Identify which cell holds the provided text, then report its [x, y] central coordinate. 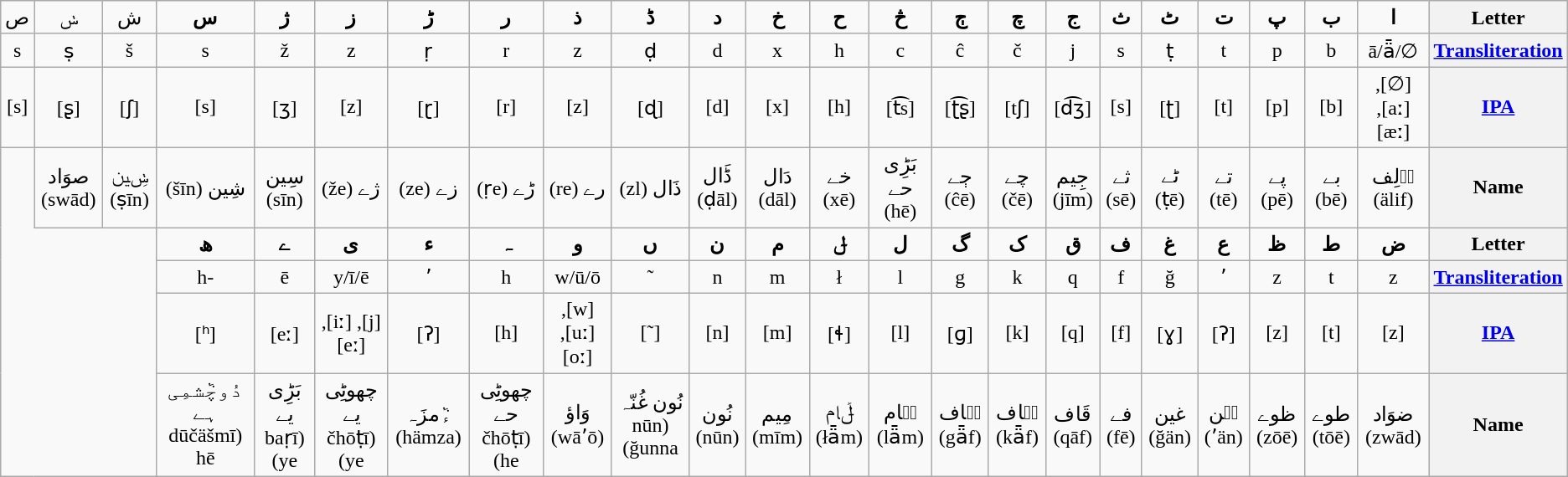
[ʈ] [1169, 107]
ē [285, 277]
نُون (nūn) [718, 425]
پ [1277, 18]
ت [1224, 18]
جِیم (jīm) [1072, 187]
اٞلِف (älif) [1394, 187]
[ɖ] [650, 107]
p [1277, 50]
غ [1169, 244]
[d͡ʒ] [1072, 107]
[j], [iː], [eː] [351, 333]
š [129, 50]
ھ [205, 244]
q [1072, 277]
[ʈ͡ʂ] [960, 107]
[n] [718, 333]
ݭِین (ṣīn) [129, 187]
ں [650, 244]
ء [429, 244]
ڈ [650, 18]
ر [506, 18]
-h [205, 277]
[ɬ] [839, 333]
کٞاف (kǟf) [1017, 425]
[ɡ] [960, 333]
ک [1017, 244]
f [1121, 277]
ژے (že) [351, 187]
ح [839, 18]
غین (ğän) [1169, 425]
دُوچٞشمِی ہے (dūčäšmī hē [205, 425]
ع [1224, 244]
[p] [1277, 107]
ł [839, 277]
د [718, 18]
خے (xē) [839, 187]
ا [1394, 18]
[ʃ] [129, 107]
[∅], [aː], [æː] [1394, 107]
ثے (sē) [1121, 187]
ط [1332, 244]
ءٞمزَہ (hämza) [429, 425]
d [718, 50]
سِین (sīn) [285, 187]
[f] [1121, 333]
ṣ [69, 50]
ݪ [839, 244]
ب [1332, 18]
ݪٞام (łǟm) [839, 425]
y/ī/ē [351, 277]
څ [900, 18]
طوے (tōē) [1332, 425]
بَڑِی یے (baṛī ye) [285, 425]
ے [285, 244]
ظ [1277, 244]
فے (fē) [1121, 425]
[ɣ] [1169, 333]
x [777, 50]
ل [900, 244]
چھوٹِی حے (čhōṭī he) [506, 425]
ḍ [650, 50]
ن [718, 244]
r [506, 50]
ğ [1169, 277]
ضوَاد (zwād) [1394, 425]
لٞام (lǟm) [900, 425]
ݭ [69, 18]
[b] [1332, 107]
م [777, 244]
[l] [900, 333]
پے (pē) [1277, 187]
رے (re) [578, 187]
گ [960, 244]
زے (ze) [429, 187]
[t͡s] [900, 107]
تے (tē) [1224, 187]
[d] [718, 107]
[ʰ] [205, 333]
∅/ā/ǟ [1394, 50]
ٹے (ṭē) [1169, 187]
ہ [506, 244]
شِین (šīn) [205, 187]
[x] [777, 107]
ڄ [960, 18]
نُون غُنّہ (nūn ğunna) [650, 425]
ژ [285, 18]
c [900, 50]
ž [285, 50]
k [1017, 277]
چے (čē) [1017, 187]
[eː] [285, 333]
[ɽ] [429, 107]
صوَاد (swād) [69, 187]
چھوٹِی یے (čhōṭī ye) [351, 425]
[k] [1017, 333]
مِیم (mīm) [777, 425]
ذ [578, 18]
ص [18, 18]
ج [1072, 18]
ڑے (ṛe) [506, 187]
ش [129, 18]
[tʃ] [1017, 107]
چ [1017, 18]
č [1017, 50]
عٞن (ʼän) [1224, 425]
ض [1394, 244]
[r] [506, 107]
ٹ [1169, 18]
[m] [777, 333]
ڄے (ĉē) [960, 187]
m [777, 277]
ف [1121, 244]
[q] [1072, 333]
n [718, 277]
ی [351, 244]
بے (bē) [1332, 187]
خ [777, 18]
ث [1121, 18]
l [900, 277]
ĉ [960, 50]
[˜] [650, 333]
ڑ [429, 18]
ق [1072, 244]
گٞاف (gǟf) [960, 425]
˜ [650, 277]
b [1332, 50]
j [1072, 50]
بَڑِی حے (hē) [900, 187]
ṛ [429, 50]
[w], [uː], [oː] [578, 333]
دَال (dāl) [777, 187]
[ʂ] [69, 107]
[ʒ] [285, 107]
قَاف (qāf) [1072, 425]
ز [351, 18]
w/ū/ō [578, 277]
و [578, 244]
ڈَال (ḍāl) [718, 187]
ذَال (zl) [650, 187]
ظوے (zōē) [1277, 425]
ṭ [1169, 50]
س [205, 18]
وَاؤ (wāʼō) [578, 425]
g [960, 277]
